Output the [X, Y] coordinate of the center of the cell containing the given text.  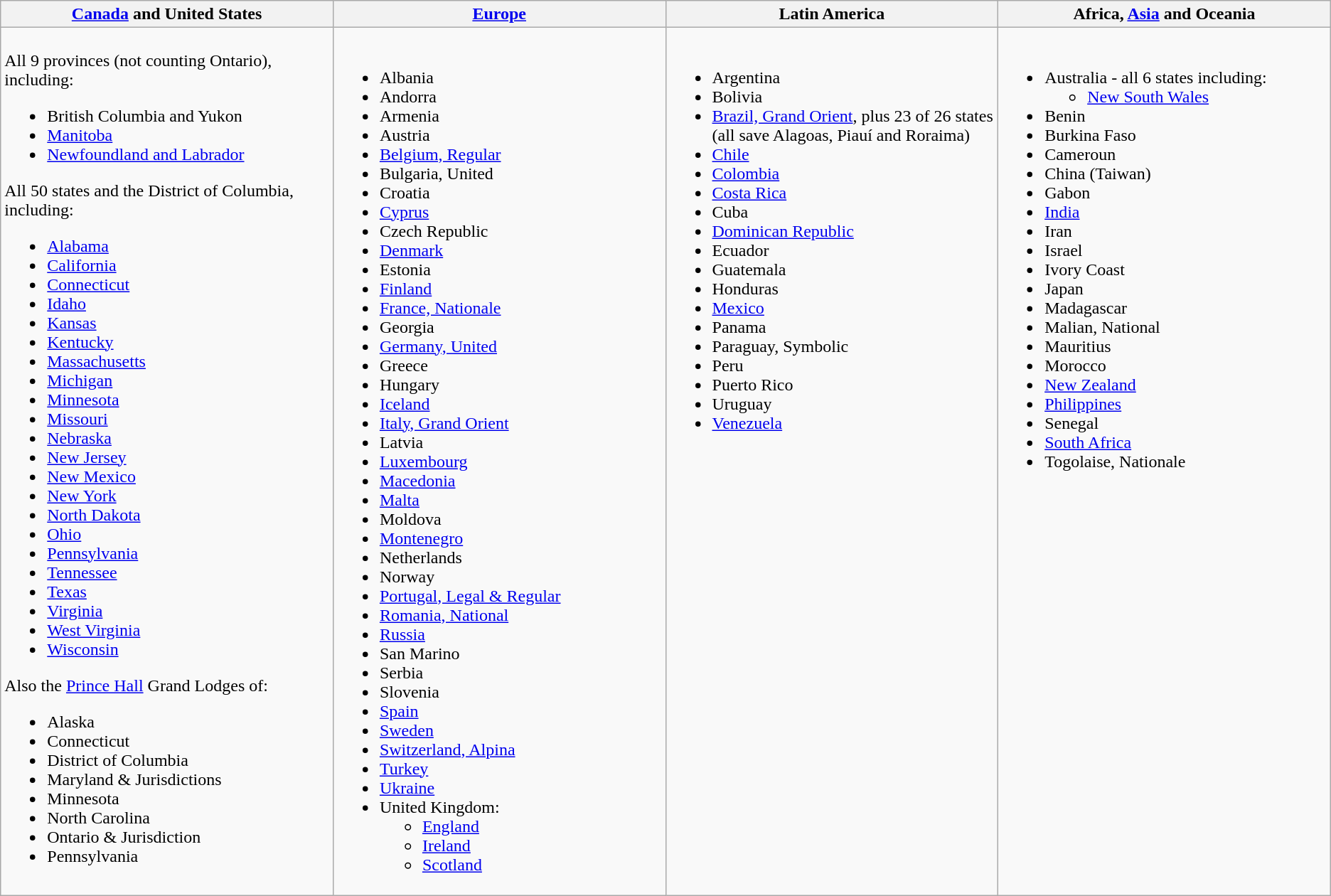
Europe [499, 14]
Latin America [832, 14]
Canada and United States [167, 14]
Africa, Asia and Oceania [1165, 14]
